Detect which cell encompasses the target text, then output its (x, y) center coordinate. 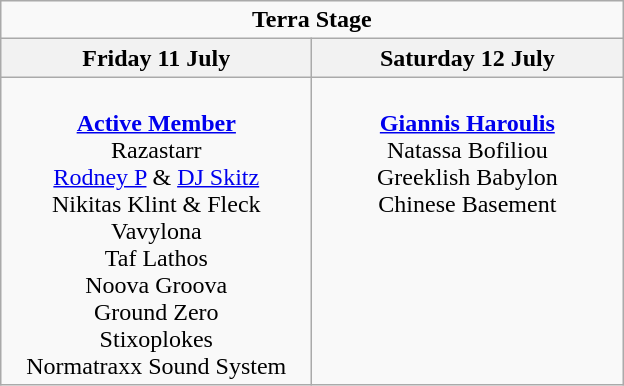
Terra Stage (312, 20)
Friday 11 July (156, 58)
Saturday 12 July (468, 58)
Giannis Haroulis Natassa Bofiliou Greeklish Babylon Chinese Basement (468, 231)
Active Member Razastarr Rodney P & DJ Skitz Nikitas Klint & Fleck Vavylona Taf Lathos Noova Groova Ground Zero Stixoplokes Normatraxx Sound System (156, 231)
